Detect which cell encompasses the target text, then output its [X, Y] center coordinate. 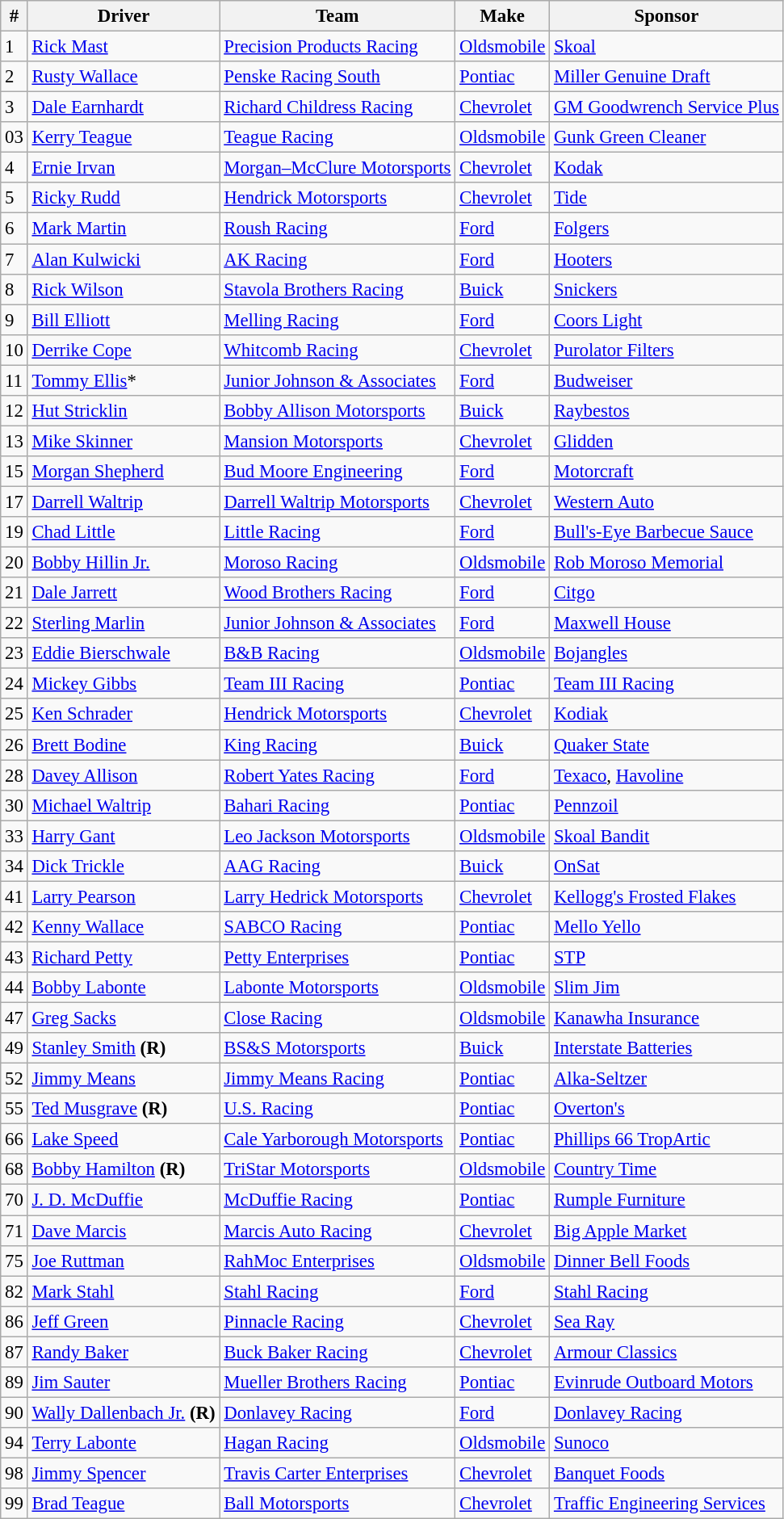
Gunk Green Cleaner [667, 137]
42 [15, 927]
22 [15, 623]
Slim Jim [667, 988]
Big Apple Market [667, 1231]
Rick Mast [124, 47]
6 [15, 229]
Melling Racing [337, 320]
Traffic Engineering Services [667, 1504]
Kodiak [667, 715]
Western Auto [667, 501]
Bud Moore Engineering [337, 472]
Rob Moroso Memorial [667, 563]
44 [15, 988]
Miller Genuine Draft [667, 77]
9 [15, 320]
Mickey Gibbs [124, 684]
Jeff Green [124, 1321]
Pennzoil [667, 805]
10 [15, 350]
13 [15, 441]
3 [15, 107]
Motorcraft [667, 472]
Close Racing [337, 1018]
Dick Trickle [124, 867]
Driver [124, 16]
Banquet Foods [667, 1473]
Ted Musgrave (R) [124, 1109]
Mueller Brothers Racing [337, 1383]
34 [15, 867]
86 [15, 1321]
Maxwell House [667, 623]
Davey Allison [124, 775]
B&B Racing [337, 653]
Rusty Wallace [124, 77]
Hagan Racing [337, 1443]
19 [15, 532]
20 [15, 563]
Dale Jarrett [124, 593]
Wally Dallenbach Jr. (R) [124, 1412]
70 [15, 1200]
Joe Ruttman [124, 1261]
Harry Gant [124, 836]
4 [15, 168]
Mansion Motorsports [337, 441]
Robert Yates Racing [337, 775]
Bahari Racing [337, 805]
Hut Stricklin [124, 411]
Rick Wilson [124, 289]
Jim Sauter [124, 1383]
Bobby Allison Motorsports [337, 411]
41 [15, 896]
Tommy Ellis* [124, 380]
RahMoc Enterprises [337, 1261]
U.S. Racing [337, 1109]
87 [15, 1352]
Dale Earnhardt [124, 107]
Bull's-Eye Barbecue Sauce [667, 532]
Darrell Waltrip [124, 501]
5 [15, 198]
Pinnacle Racing [337, 1321]
Dave Marcis [124, 1231]
Darrell Waltrip Motorsports [337, 501]
Overton's [667, 1109]
McDuffie Racing [337, 1200]
47 [15, 1018]
Kodak [667, 168]
43 [15, 957]
Phillips 66 TropArtic [667, 1139]
Brad Teague [124, 1504]
# [15, 16]
21 [15, 593]
Ernie Irvan [124, 168]
TriStar Motorsports [337, 1170]
Mark Martin [124, 229]
Ricky Rudd [124, 198]
Teague Racing [337, 137]
Quaker State [667, 745]
Folgers [667, 229]
99 [15, 1504]
11 [15, 380]
Rumple Furniture [667, 1200]
52 [15, 1079]
Armour Classics [667, 1352]
Bobby Hillin Jr. [124, 563]
Budweiser [667, 380]
Hooters [667, 259]
Richard Petty [124, 957]
STP [667, 957]
2 [15, 77]
Kerry Teague [124, 137]
Ball Motorsports [337, 1504]
Precision Products Racing [337, 47]
Roush Racing [337, 229]
12 [15, 411]
Ken Schrader [124, 715]
Glidden [667, 441]
Skoal Bandit [667, 836]
Purolator Filters [667, 350]
49 [15, 1048]
Make [502, 16]
GM Goodwrench Service Plus [667, 107]
Brett Bodine [124, 745]
Mello Yello [667, 927]
30 [15, 805]
26 [15, 745]
Buck Baker Racing [337, 1352]
Coors Light [667, 320]
OnSat [667, 867]
Interstate Batteries [667, 1048]
Greg Sacks [124, 1018]
Skoal [667, 47]
BS&S Motorsports [337, 1048]
68 [15, 1170]
Lake Speed [124, 1139]
89 [15, 1383]
Dinner Bell Foods [667, 1261]
Kenny Wallace [124, 927]
Derrike Cope [124, 350]
82 [15, 1291]
25 [15, 715]
33 [15, 836]
Sponsor [667, 16]
Mark Stahl [124, 1291]
Wood Brothers Racing [337, 593]
23 [15, 653]
8 [15, 289]
Larry Hedrick Motorsports [337, 896]
75 [15, 1261]
Stavola Brothers Racing [337, 289]
03 [15, 137]
Texaco, Havoline [667, 775]
Bobby Hamilton (R) [124, 1170]
Sunoco [667, 1443]
17 [15, 501]
Richard Childress Racing [337, 107]
AK Racing [337, 259]
Moroso Racing [337, 563]
Marcis Auto Racing [337, 1231]
SABCO Racing [337, 927]
Penske Racing South [337, 77]
Labonte Motorsports [337, 988]
98 [15, 1473]
Tide [667, 198]
J. D. McDuffie [124, 1200]
King Racing [337, 745]
Mike Skinner [124, 441]
Cale Yarborough Motorsports [337, 1139]
Larry Pearson [124, 896]
Little Racing [337, 532]
Jimmy Means [124, 1079]
Bojangles [667, 653]
Jimmy Spencer [124, 1473]
Alka-Seltzer [667, 1079]
Terry Labonte [124, 1443]
Raybestos [667, 411]
Chad Little [124, 532]
Kanawha Insurance [667, 1018]
Snickers [667, 289]
1 [15, 47]
Morgan Shepherd [124, 472]
Citgo [667, 593]
Michael Waltrip [124, 805]
Travis Carter Enterprises [337, 1473]
55 [15, 1109]
66 [15, 1139]
90 [15, 1412]
Stanley Smith (R) [124, 1048]
Bill Elliott [124, 320]
Kellogg's Frosted Flakes [667, 896]
28 [15, 775]
Sea Ray [667, 1321]
Country Time [667, 1170]
Petty Enterprises [337, 957]
Randy Baker [124, 1352]
Eddie Bierschwale [124, 653]
Bobby Labonte [124, 988]
Sterling Marlin [124, 623]
Alan Kulwicki [124, 259]
Morgan–McClure Motorsports [337, 168]
Jimmy Means Racing [337, 1079]
Evinrude Outboard Motors [667, 1383]
Team [337, 16]
24 [15, 684]
Leo Jackson Motorsports [337, 836]
94 [15, 1443]
AAG Racing [337, 867]
7 [15, 259]
Whitcomb Racing [337, 350]
15 [15, 472]
71 [15, 1231]
